Identify which cell holds the provided text, then report its [x, y] central coordinate. 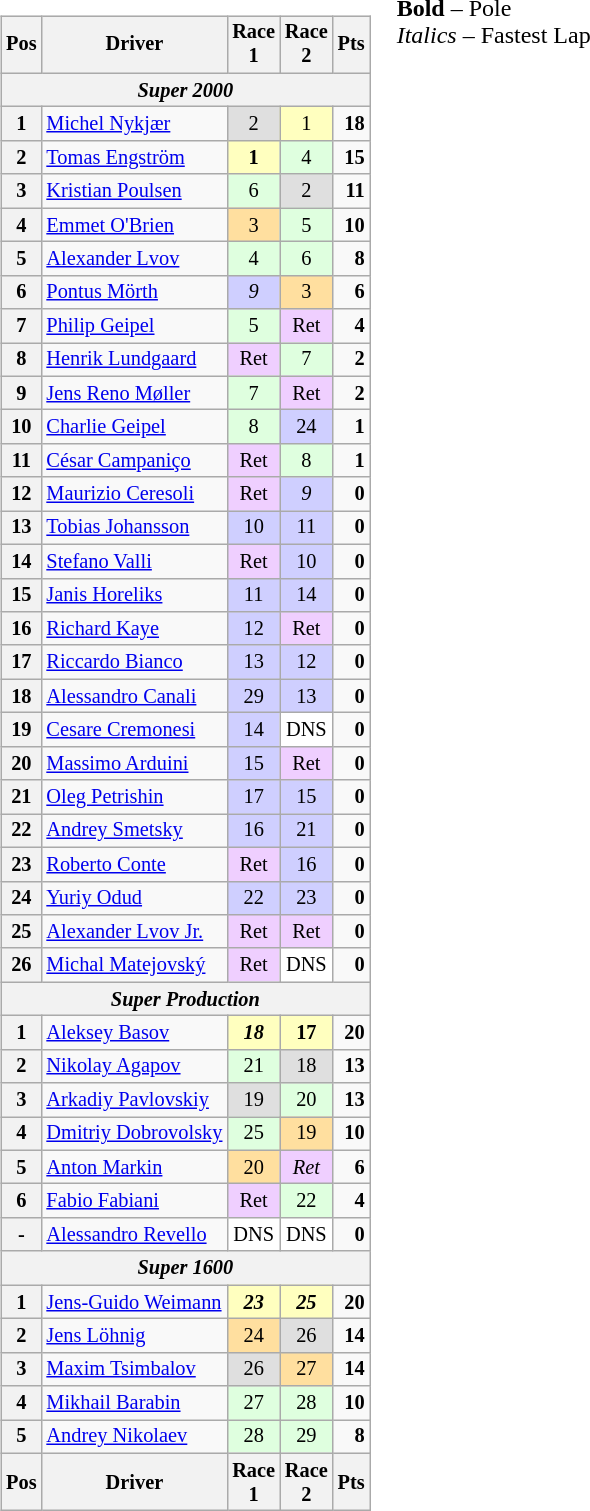
Andrey Nikolaev [134, 1437]
Riccardo Bianco [134, 662]
Emmet O'Brien [134, 225]
Charlie Geipel [134, 427]
Cesare Cremonesi [134, 730]
Jens Löhnig [134, 1336]
Henrik Lundgaard [134, 360]
Jens-Guido Weimann [134, 1302]
Janis Horeliks [134, 595]
Alessandro Canali [134, 696]
Maurizio Ceresoli [134, 494]
Richard Kaye [134, 629]
Pontus Mörth [134, 292]
Mikhail Barabin [134, 1403]
Philip Geipel [134, 326]
Alexander Lvov Jr. [134, 932]
Michal Matejovský [134, 965]
Super 1600 [185, 1268]
Stefano Valli [134, 561]
Arkadiy Pavlovskiy [134, 1100]
César Campaniço [134, 461]
Super 2000 [185, 90]
Tobias Johansson [134, 528]
Jens Reno Møller [134, 393]
Aleksey Basov [134, 1033]
Super Production [185, 999]
- [21, 1235]
Maxim Tsimbalov [134, 1369]
Kristian Poulsen [134, 191]
Anton Markin [134, 1167]
Tomas Engström [134, 158]
Fabio Fabiani [134, 1201]
Massimo Arduini [134, 763]
Alexander Lvov [134, 259]
Roberto Conte [134, 864]
Andrey Smetsky [134, 831]
Alessandro Revello [134, 1235]
Nikolay Agapov [134, 1066]
Michel Nykjær [134, 124]
Oleg Petrishin [134, 797]
Yuriy Odud [134, 898]
Dmitriy Dobrovolsky [134, 1134]
